Scan for the cell matching the given text and deliver its [x, y] coordinate at center. 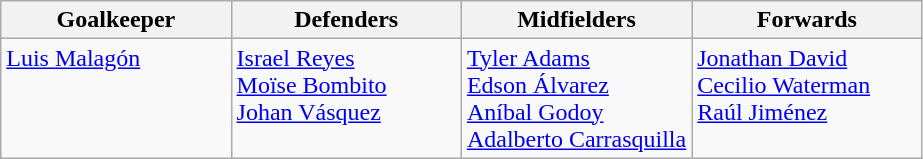
Jonathan David Cecilio Waterman Raúl Jiménez [807, 98]
Israel Reyes Moïse Bombito Johan Vásquez [346, 98]
Defenders [346, 20]
Forwards [807, 20]
Luis Malagón [116, 98]
Tyler Adams Edson Álvarez Aníbal Godoy Adalberto Carrasquilla [576, 98]
Midfielders [576, 20]
Goalkeeper [116, 20]
